Return (x, y) of the center of cell containing provided text 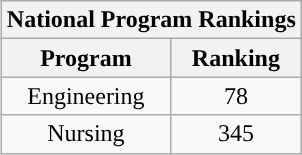
National Program Rankings (151, 20)
Engineering (86, 96)
Nursing (86, 134)
345 (236, 134)
78 (236, 96)
Program (86, 58)
Ranking (236, 58)
